Return the (X, Y) coordinate for the center point of the cell that contains the specified text.  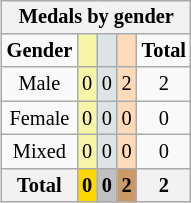
Gender (40, 51)
Female (40, 118)
Mixed (40, 152)
Male (40, 84)
Medals by gender (96, 17)
